Pinpoint the cell where the given text exists, returning its [x, y] midpoint coordinate. 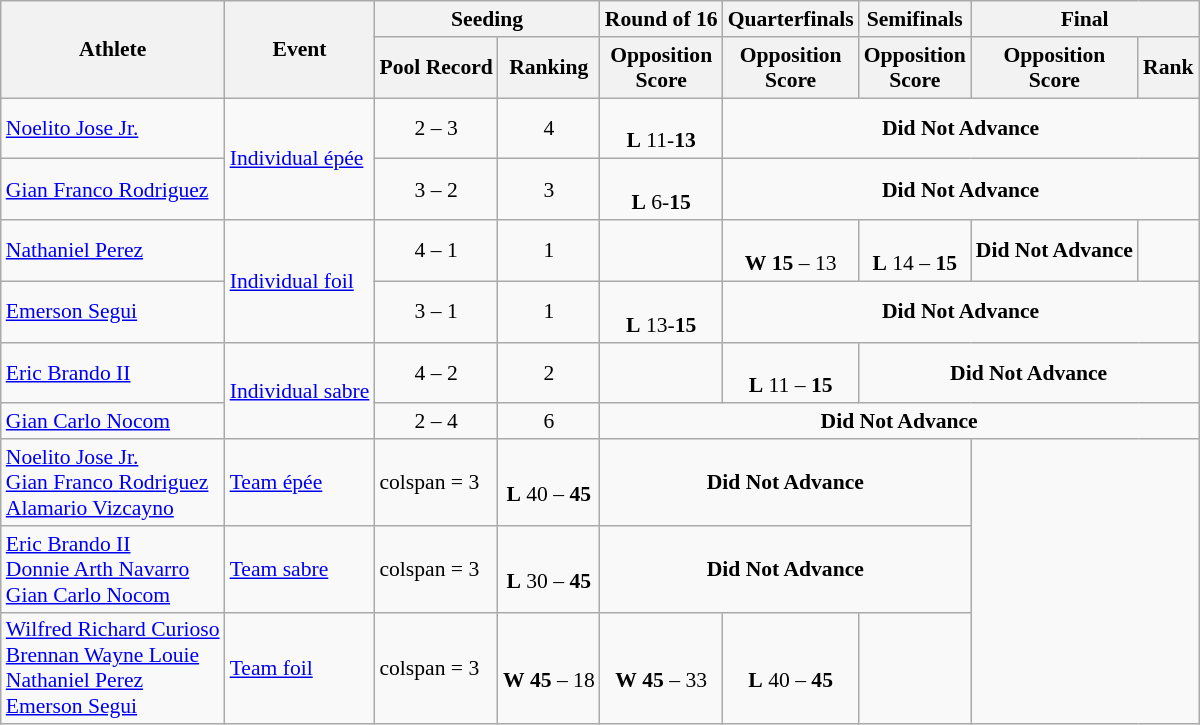
2 – 3 [436, 128]
L 6-15 [662, 190]
Team foil [300, 668]
Nathaniel Perez [113, 250]
2 [549, 372]
Team sabre [300, 570]
Rank [1168, 68]
6 [549, 422]
Semifinals [915, 19]
3 [549, 190]
Ranking [549, 68]
4 – 1 [436, 250]
Team épée [300, 482]
3 – 2 [436, 190]
L 11 – 15 [791, 372]
Noelito Jose Jr. [113, 128]
L 14 – 15 [915, 250]
L 13-15 [662, 312]
3 – 1 [436, 312]
Emerson Segui [113, 312]
Quarterfinals [791, 19]
Eric Brando II [113, 372]
W 15 – 13 [791, 250]
Gian Franco Rodriguez [113, 190]
Individual foil [300, 281]
Individual sabre [300, 390]
Seeding [486, 19]
L 11-13 [662, 128]
4 [549, 128]
Event [300, 50]
Gian Carlo Nocom [113, 422]
Final [1085, 19]
4 – 2 [436, 372]
W 45 – 18 [549, 668]
2 – 4 [436, 422]
W 45 – 33 [662, 668]
Athlete [113, 50]
Wilfred Richard CuriosoBrennan Wayne LouieNathaniel PerezEmerson Segui [113, 668]
Individual épée [300, 159]
L 30 – 45 [549, 570]
Round of 16 [662, 19]
Eric Brando IIDonnie Arth NavarroGian Carlo Nocom [113, 570]
Pool Record [436, 68]
Noelito Jose Jr.Gian Franco RodriguezAlamario Vizcayno [113, 482]
